From the cell containing the given text, extract its center point as (x, y) coordinate. 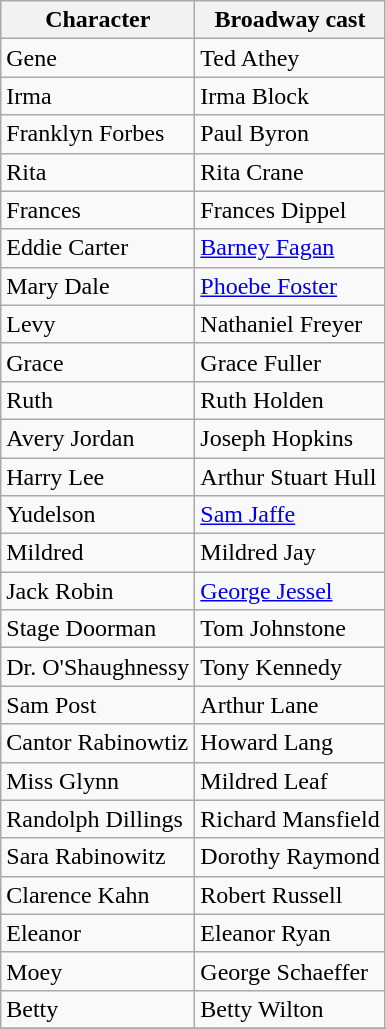
Gene (98, 58)
Mildred Jay (290, 553)
Levy (98, 324)
Joseph Hopkins (290, 438)
George Schaeffer (290, 971)
Barney Fagan (290, 248)
Sam Post (98, 705)
Miss Glynn (98, 781)
Eleanor (98, 933)
Avery Jordan (98, 438)
Rita Crane (290, 172)
Frances (98, 210)
George Jessel (290, 591)
Grace (98, 362)
Mildred Leaf (290, 781)
Arthur Stuart Hull (290, 477)
Rita (98, 172)
Eddie Carter (98, 248)
Ruth (98, 400)
Yudelson (98, 515)
Tom Johnstone (290, 629)
Howard Lang (290, 743)
Mildred (98, 553)
Broadway cast (290, 20)
Character (98, 20)
Cantor Rabinowtiz (98, 743)
Betty (98, 1009)
Phoebe Foster (290, 286)
Jack Robin (98, 591)
Dr. O'Shaughnessy (98, 667)
Sara Rabinowitz (98, 857)
Eleanor Ryan (290, 933)
Grace Fuller (290, 362)
Mary Dale (98, 286)
Moey (98, 971)
Ruth Holden (290, 400)
Robert Russell (290, 895)
Dorothy Raymond (290, 857)
Betty Wilton (290, 1009)
Irma Block (290, 96)
Ted Athey (290, 58)
Randolph Dillings (98, 819)
Clarence Kahn (98, 895)
Harry Lee (98, 477)
Sam Jaffe (290, 515)
Tony Kennedy (290, 667)
Arthur Lane (290, 705)
Richard Mansfield (290, 819)
Stage Doorman (98, 629)
Frances Dippel (290, 210)
Paul Byron (290, 134)
Nathaniel Freyer (290, 324)
Irma (98, 96)
Franklyn Forbes (98, 134)
